Return the [X, Y] coordinate for the center point of the cell that contains the specified text.  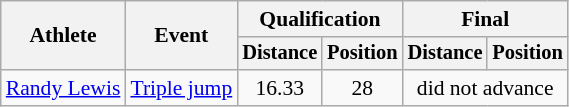
Event [181, 36]
did not advance [486, 88]
Qualification [320, 19]
16.33 [280, 88]
Randy Lewis [64, 88]
Athlete [64, 36]
Triple jump [181, 88]
28 [362, 88]
Final [486, 19]
